Capture the cell that displays the provided text and extract its [X, Y] central coordinate. 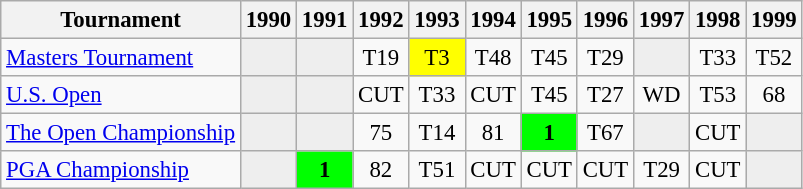
T48 [493, 58]
1990 [268, 20]
1993 [437, 20]
T14 [437, 133]
1994 [493, 20]
1998 [718, 20]
68 [774, 95]
1992 [381, 20]
Tournament [121, 20]
1999 [774, 20]
81 [493, 133]
PGA Championship [121, 170]
T52 [774, 58]
T53 [718, 95]
U.S. Open [121, 95]
T19 [381, 58]
1996 [605, 20]
The Open Championship [121, 133]
1997 [661, 20]
T51 [437, 170]
T27 [605, 95]
75 [381, 133]
T67 [605, 133]
82 [381, 170]
1995 [549, 20]
1991 [325, 20]
Masters Tournament [121, 58]
WD [661, 95]
T3 [437, 58]
